Identify which cell holds the provided text, then report its (X, Y) central coordinate. 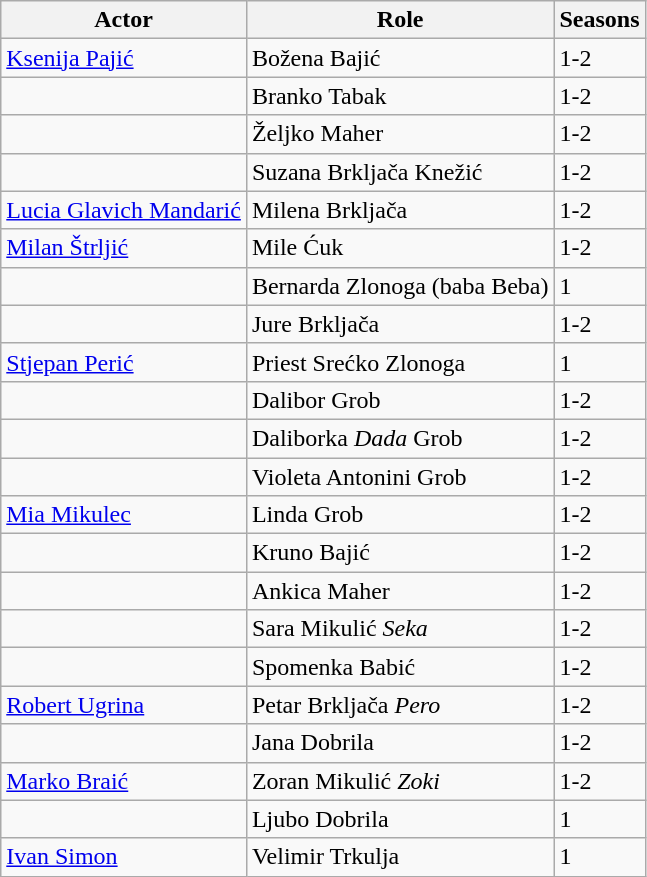
Jana Dobrila (400, 743)
Ivan Simon (124, 857)
Seasons (600, 20)
Branko Tabak (400, 96)
Zoran Mikulić Zoki (400, 781)
Linda Grob (400, 515)
Željko Maher (400, 134)
Violeta Antonini Grob (400, 477)
Lucia Glavich Mandarić (124, 210)
Priest Srećko Zlonoga (400, 362)
Velimir Trkulja (400, 857)
Sara Mikulić Seka (400, 629)
Mia Mikulec (124, 515)
Role (400, 20)
Stjepan Perić (124, 362)
Daliborka Dada Grob (400, 438)
Ksenija Pajić (124, 58)
Kruno Bajić (400, 553)
Ankica Maher (400, 591)
Robert Ugrina (124, 705)
Petar Brkljača Pero (400, 705)
Ljubo Dobrila (400, 819)
Božena Bajić (400, 58)
Spomenka Babić (400, 667)
Dalibor Grob (400, 400)
Mile Ćuk (400, 248)
Actor (124, 20)
Bernarda Zlonoga (baba Beba) (400, 286)
Jure Brkljača (400, 324)
Milena Brkljača (400, 210)
Suzana Brkljača Knežić (400, 172)
Milan Štrljić (124, 248)
Marko Braić (124, 781)
